Return [x, y] of the center of cell containing provided text 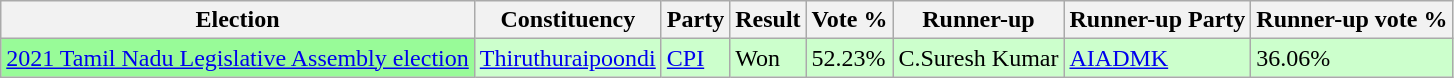
36.06% [1352, 58]
Result [768, 20]
2021 Tamil Nadu Legislative Assembly election [238, 58]
52.23% [850, 58]
AIADMK [1158, 58]
Vote % [850, 20]
Runner-up Party [1158, 20]
Runner-up vote % [1352, 20]
CPI [695, 58]
Runner-up [978, 20]
Thiruthuraipoondi [568, 58]
Won [768, 58]
Party [695, 20]
Constituency [568, 20]
Election [238, 20]
C.Suresh Kumar [978, 58]
